Locate the cell with the specified text and output its (x, y) center coordinate. 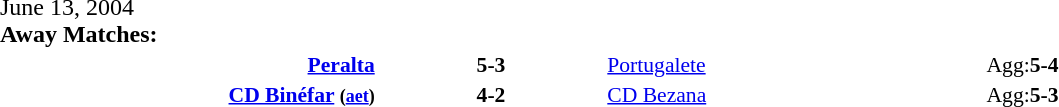
Portugalete (795, 64)
5-3 (492, 64)
